From the cell containing the given text, extract its center point as (X, Y) coordinate. 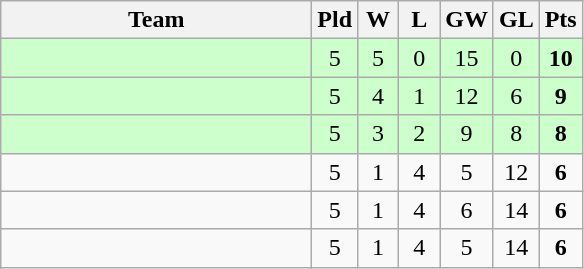
GL (516, 20)
2 (420, 134)
W (378, 20)
Pts (560, 20)
15 (467, 58)
10 (560, 58)
3 (378, 134)
Team (156, 20)
Pld (335, 20)
GW (467, 20)
L (420, 20)
